Output the [X, Y] coordinate of the center of the cell containing the given text.  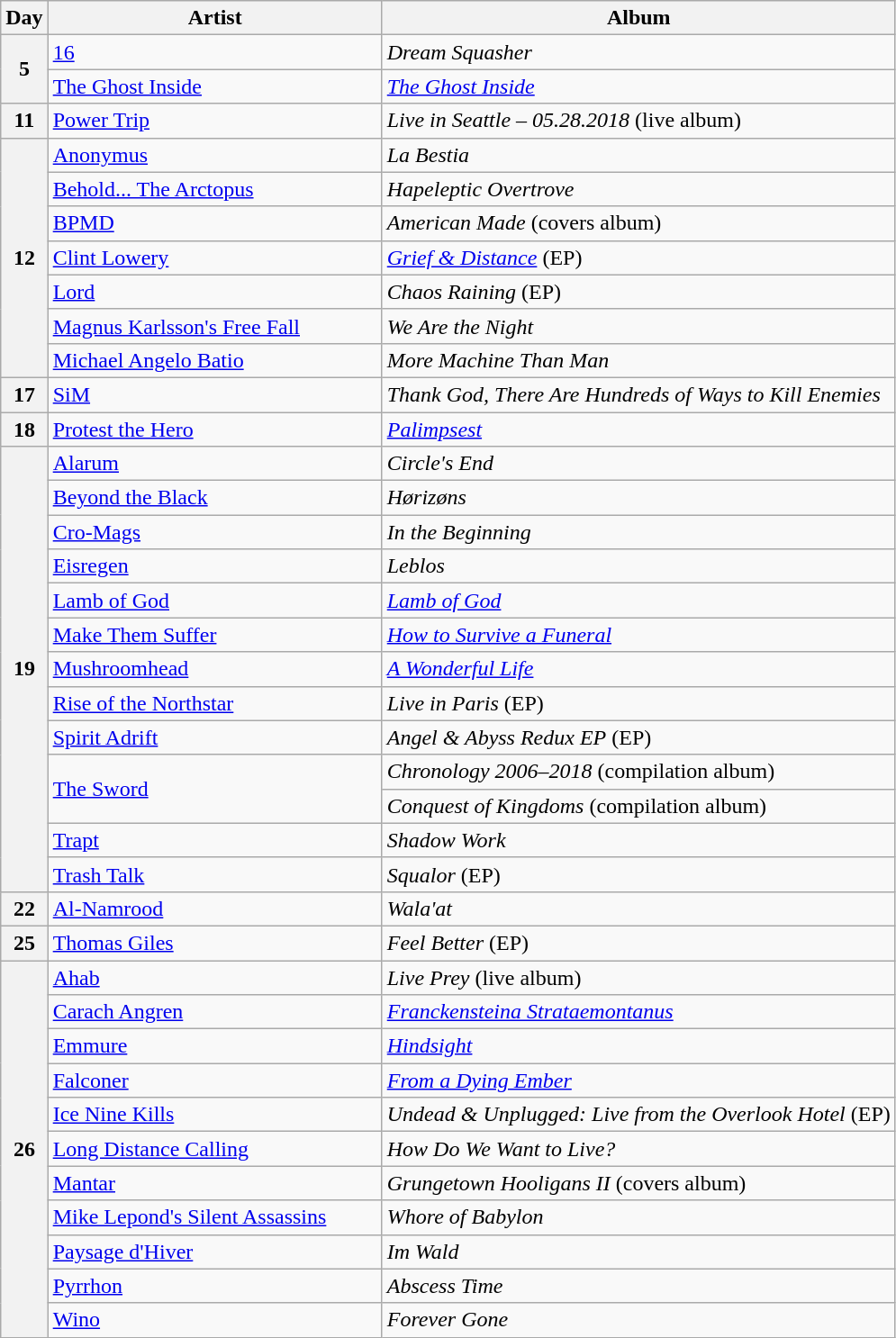
12 [24, 258]
Clint Lowery [214, 258]
Alarum [214, 464]
Thank God, There Are Hundreds of Ways to Kill Enemies [638, 394]
Shadow Work [638, 840]
Circle's End [638, 464]
Trapt [214, 840]
Mantar [214, 1183]
Live in Paris (EP) [638, 703]
Grungetown Hooligans II (covers album) [638, 1183]
Chaos Raining (EP) [638, 292]
22 [24, 909]
Grief & Distance (EP) [638, 258]
25 [24, 943]
Paysage d'Hiver [214, 1252]
American Made (covers album) [638, 223]
Long Distance Calling [214, 1149]
Mike Lepond's Silent Assassins [214, 1217]
BPMD [214, 223]
The Sword [214, 789]
16 [214, 52]
Mushroomhead [214, 669]
Anonymus [214, 155]
Live in Seattle – 05.28.2018 (live album) [638, 121]
Whore of Babylon [638, 1217]
5 [24, 69]
Forever Gone [638, 1320]
Live Prey (live album) [638, 977]
Power Trip [214, 121]
Ice Nine Kills [214, 1115]
18 [24, 429]
Thomas Giles [214, 943]
19 [24, 670]
Abscess Time [638, 1286]
Spirit Adrift [214, 737]
Magnus Karlsson's Free Fall [214, 326]
Franckensteina Strataemontanus [638, 1012]
26 [24, 1149]
Rise of the Northstar [214, 703]
Wala'at [638, 909]
11 [24, 121]
Falconer [214, 1080]
Squalor (EP) [638, 874]
Angel & Abyss Redux EP (EP) [638, 737]
Palimpsest [638, 429]
Undead & Unplugged: Live from the Overlook Hotel (EP) [638, 1115]
Beyond the Black [214, 498]
Michael Angelo Batio [214, 360]
Dream Squasher [638, 52]
Day [24, 18]
Artist [214, 18]
In the Beginning [638, 532]
Chronology 2006–2018 (compilation album) [638, 772]
How Do We Want to Live? [638, 1149]
Protest the Hero [214, 429]
Feel Better (EP) [638, 943]
Conquest of Kingdoms (compilation album) [638, 806]
Hørizøns [638, 498]
More Machine Than Man [638, 360]
Lord [214, 292]
La Bestia [638, 155]
Album [638, 18]
Trash Talk [214, 874]
Ahab [214, 977]
Make Them Suffer [214, 635]
Leblos [638, 566]
Wino [214, 1320]
Carach Angren [214, 1012]
SiM [214, 394]
Cro-Mags [214, 532]
A Wonderful Life [638, 669]
Al-Namrood [214, 909]
Pyrrhon [214, 1286]
Hindsight [638, 1046]
We Are the Night [638, 326]
Emmure [214, 1046]
Behold... The Arctopus [214, 189]
Im Wald [638, 1252]
From a Dying Ember [638, 1080]
Eisregen [214, 566]
How to Survive a Funeral [638, 635]
Hapeleptic Overtrove [638, 189]
17 [24, 394]
